Pinpoint the cell where the given text exists, returning its (X, Y) midpoint coordinate. 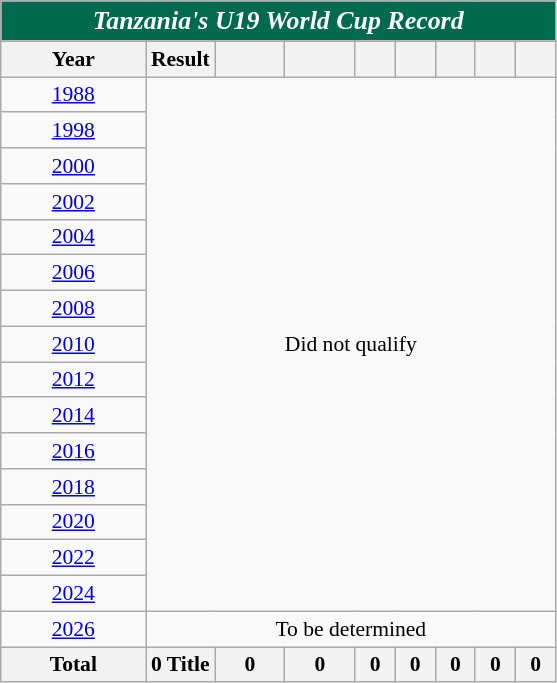
2010 (74, 344)
2002 (74, 202)
0 Title (180, 665)
Result (180, 59)
2026 (74, 629)
To be determined (351, 629)
2016 (74, 451)
2008 (74, 309)
Did not qualify (351, 344)
1998 (74, 131)
2014 (74, 416)
2012 (74, 380)
Total (74, 665)
2020 (74, 522)
Tanzania's U19 World Cup Record (278, 21)
2018 (74, 487)
2024 (74, 594)
Year (74, 59)
2004 (74, 237)
2022 (74, 558)
2000 (74, 166)
2006 (74, 273)
1988 (74, 95)
